Identify which cell holds the provided text, then report its (x, y) central coordinate. 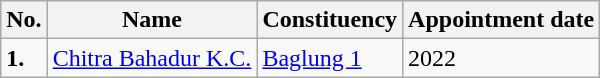
No. (24, 20)
Constituency (330, 20)
2022 (502, 58)
1. (24, 58)
Baglung 1 (330, 58)
Chitra Bahadur K.C. (152, 58)
Name (152, 20)
Appointment date (502, 20)
